Pinpoint the cell where the given text exists, returning its (X, Y) midpoint coordinate. 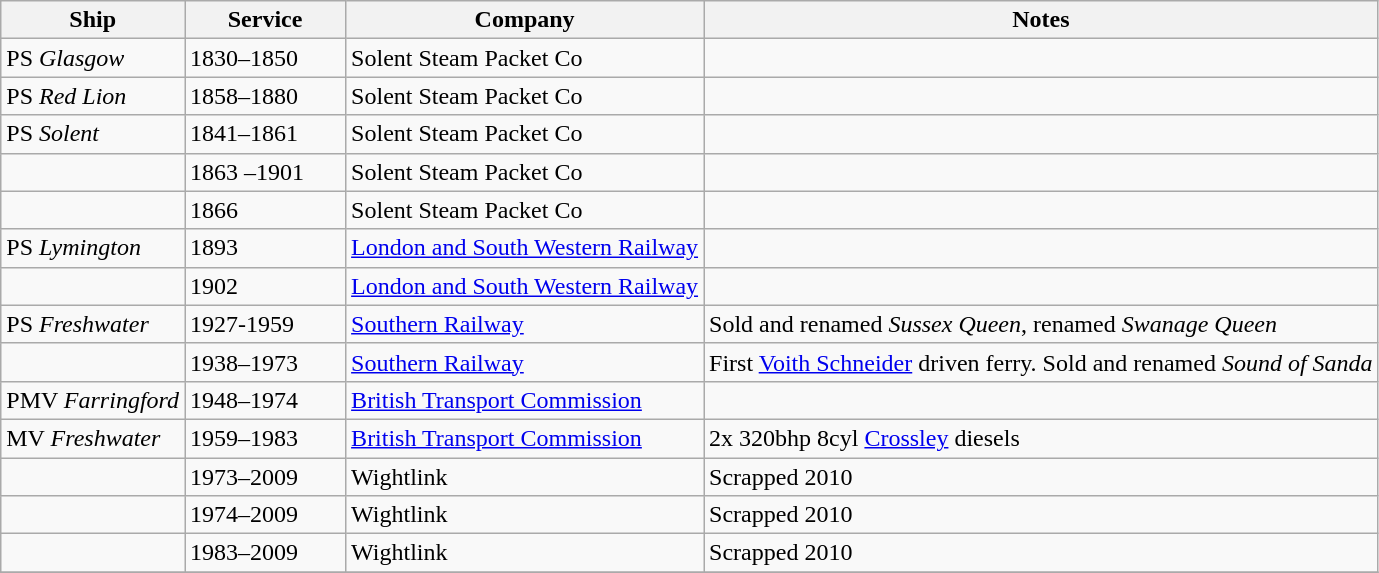
First Voith Schneider driven ferry. Sold and renamed Sound of Sanda (1042, 362)
1974–2009 (266, 515)
PMV Farringford (93, 400)
1959–1983 (266, 438)
1938–1973 (266, 362)
PS Glasgow (93, 58)
Company (525, 20)
1927-1959 (266, 324)
1902 (266, 286)
PS Solent (93, 134)
1973–2009 (266, 477)
1866 (266, 210)
PS Red Lion (93, 96)
2x 320bhp 8cyl Crossley diesels (1042, 438)
Sold and renamed Sussex Queen, renamed Swanage Queen (1042, 324)
MV Freshwater (93, 438)
Ship (93, 20)
1841–1861 (266, 134)
1863 –1901 (266, 172)
PS Lymington (93, 248)
PS Freshwater (93, 324)
1858–1880 (266, 96)
Service (266, 20)
Notes (1042, 20)
1830–1850 (266, 58)
1893 (266, 248)
1983–2009 (266, 553)
1948–1974 (266, 400)
